Output the (x, y) coordinate of the center of the cell containing the given text.  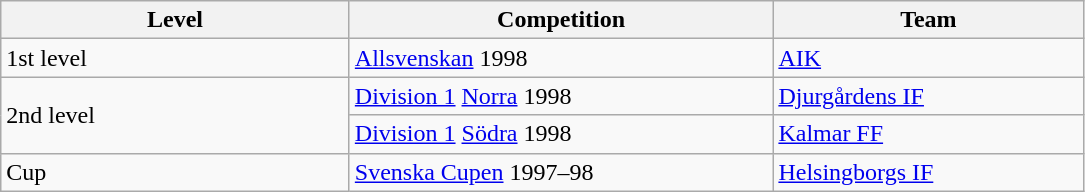
2nd level (176, 115)
Team (928, 20)
Kalmar FF (928, 134)
Competition (561, 20)
Cup (176, 172)
1st level (176, 58)
Helsingborgs IF (928, 172)
Division 1 Södra 1998 (561, 134)
Svenska Cupen 1997–98 (561, 172)
Djurgårdens IF (928, 96)
Division 1 Norra 1998 (561, 96)
Level (176, 20)
AIK (928, 58)
Allsvenskan 1998 (561, 58)
